Extract the (x, y) coordinate from the center of the cell holding the provided text.  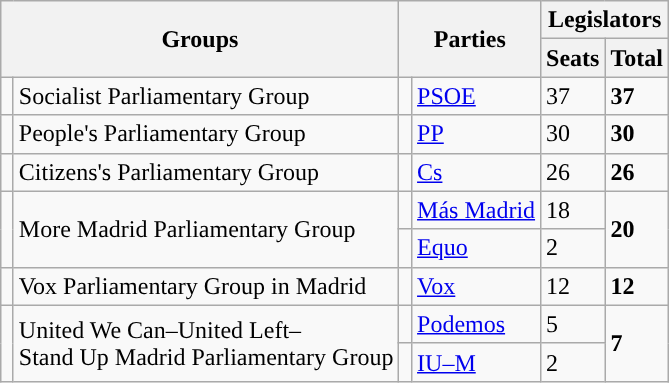
PSOE (476, 96)
Socialist Parliamentary Group (206, 96)
5 (573, 324)
7 (637, 343)
PP (476, 134)
IU–M (476, 362)
Equo (476, 248)
18 (573, 210)
Seats (573, 58)
Parties (470, 39)
20 (637, 229)
Más Madrid (476, 210)
Total (637, 58)
More Madrid Parliamentary Group (206, 229)
United We Can–United Left–Stand Up Madrid Parliamentary Group (206, 343)
Vox Parliamentary Group in Madrid (206, 286)
Podemos (476, 324)
Cs (476, 172)
People's Parliamentary Group (206, 134)
Groups (200, 39)
Vox (476, 286)
Citizens's Parliamentary Group (206, 172)
Legislators (605, 20)
